Capture the cell that displays the provided text and extract its (x, y) central coordinate. 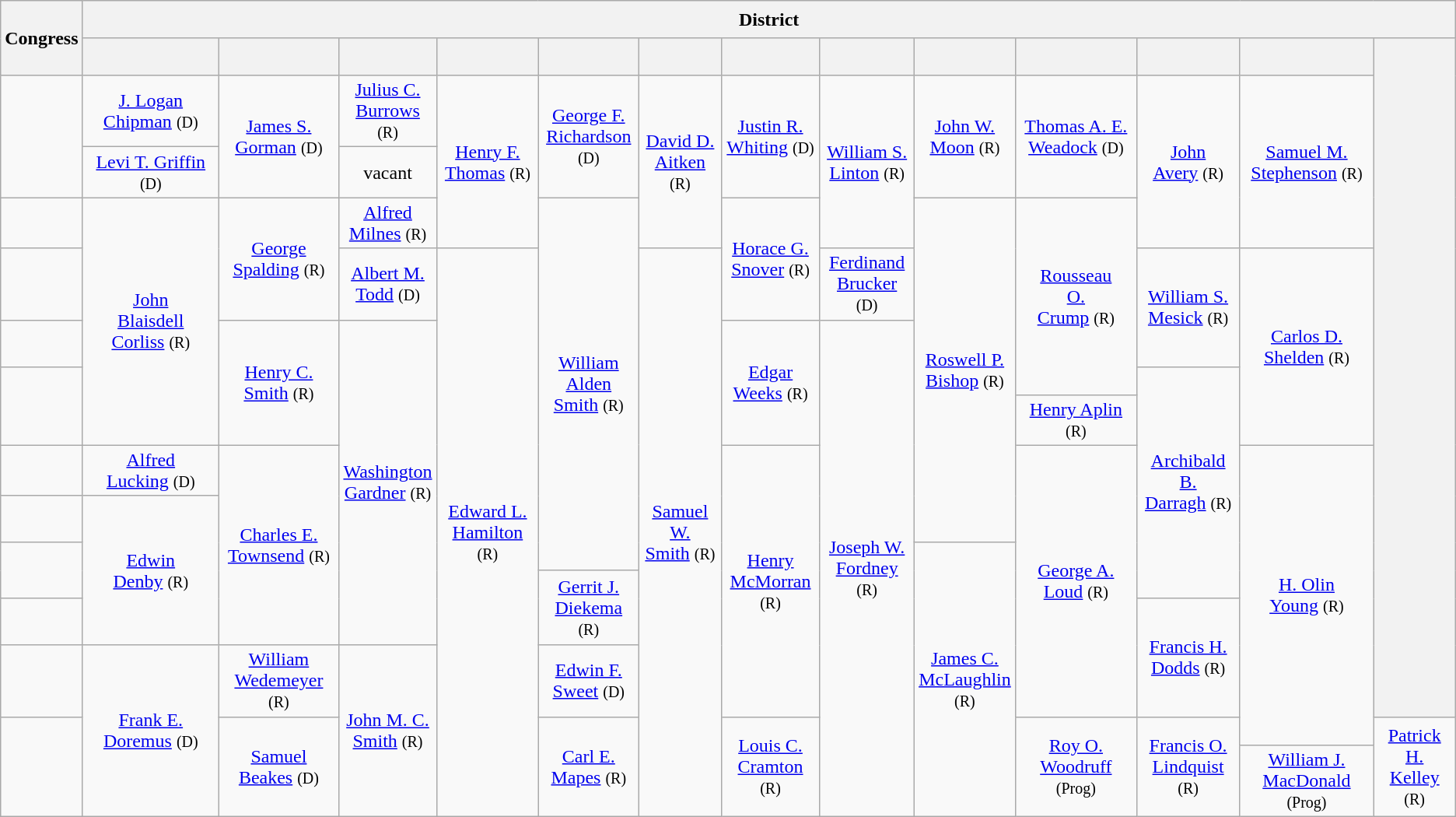
James S.Gorman (D) (278, 137)
Henry F.Thomas (R) (488, 162)
HenryMcMorran(R) (770, 580)
Gerrit J.Diekema (R) (588, 608)
William S.Mesick (R) (1188, 307)
Horace G.Snover (R) (770, 258)
William J.MacDon­ald (Prog) (1307, 780)
Frank E.Doremus (D) (151, 731)
SamuelW.Smith (R) (680, 532)
Albert M.Todd (D) (387, 284)
Francis O.Lindquist (R) (1188, 766)
Roswell P.Bishop (R) (965, 370)
EdwinDenby (R) (151, 570)
WilliamAldenSmith (R) (588, 384)
Francis H.Dodds (R) (1188, 657)
Congress (42, 38)
WashingtonGardner (R) (387, 482)
Carlos D.Shelden (R) (1307, 347)
Louis C.Cramton (R) (770, 766)
J. LoganChipman (D) (151, 111)
WilliamWedemeyer (R) (278, 681)
District (768, 19)
Archibald B.Darragh (R) (1188, 482)
Roy O.Woodruff (Prog) (1076, 766)
Patrick H.Kelley (R) (1414, 766)
JohnBlaisdellCorliss (R) (151, 321)
John W.Moon (R) (965, 137)
George F.Richardson(D) (588, 137)
Charles E.Townsend (R) (278, 545)
Justin R.Whiting (D) (770, 137)
William S.Linton (R) (867, 162)
Edwin F.Sweet (D) (588, 681)
Samuel M.Stephen­son (R) (1307, 162)
RousseauO.Crump (R) (1076, 296)
SamuelBeakes (D) (278, 766)
Thomas A. E.Weadock (D) (1076, 137)
FerdinandBrucker (D) (867, 284)
Henry Aplin (R) (1076, 420)
H. OlinYoung (R) (1307, 594)
David D.Aitken (R) (680, 162)
Edward L.Hamilton (R) (488, 532)
John M. C.Smith (R) (387, 731)
Henry C.Smith (R) (278, 383)
AlfredLucking (D) (151, 470)
GeorgeSpalding (R) (278, 258)
AlfredMilnes (R) (387, 223)
EdgarWeeks (R) (770, 383)
Joseph W.Fordney (R) (867, 568)
George A.Loud (R) (1076, 580)
vacant (387, 173)
James C.McLaughlin(R) (965, 679)
Carl E.Mapes (R) (588, 766)
JohnAvery (R) (1188, 162)
Levi T. Griffin (D) (151, 173)
Julius C.Burrows (R) (387, 111)
